Capture the cell that displays the provided text and extract its [X, Y] central coordinate. 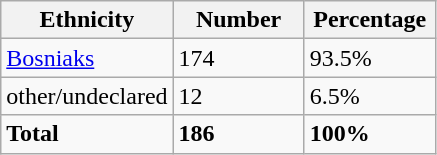
12 [238, 96]
Bosniaks [87, 58]
186 [238, 134]
93.5% [370, 58]
100% [370, 134]
6.5% [370, 96]
Total [87, 134]
Number [238, 20]
Ethnicity [87, 20]
Percentage [370, 20]
174 [238, 58]
other/undeclared [87, 96]
